Search for the cell housing the specified text and yield its [x, y] center coordinate. 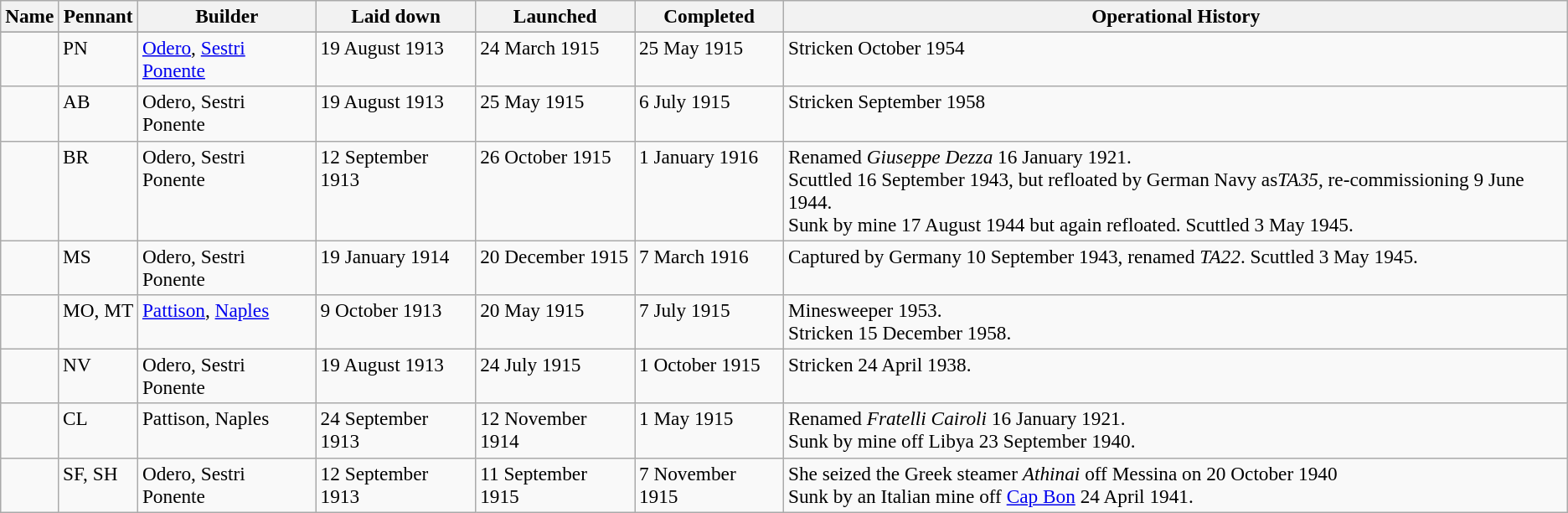
Minesweeper 1953.Stricken 15 December 1958. [1176, 322]
12 November 1914 [555, 431]
Stricken October 1954 [1176, 59]
Builder [228, 16]
24 March 1915 [555, 59]
24 July 1915 [555, 376]
AB [99, 114]
26 October 1915 [555, 191]
Renamed Fratelli Cairoli 16 January 1921. Sunk by mine off Libya 23 September 1940. [1176, 431]
7 November 1915 [709, 484]
1 October 1915 [709, 376]
1 January 1916 [709, 191]
CL [99, 431]
Launched [555, 16]
6 July 1915 [709, 114]
She seized the Greek steamer Athinai off Messina on 20 October 1940Sunk by an Italian mine off Cap Bon 24 April 1941. [1176, 484]
BR [99, 191]
Laid down [395, 16]
7 July 1915 [709, 322]
Pennant [99, 16]
20 December 1915 [555, 267]
Operational History [1176, 16]
9 October 1913 [395, 322]
SF, SH [99, 484]
20 May 1915 [555, 322]
Stricken September 1958 [1176, 114]
11 September 1915 [555, 484]
24 September 1913 [395, 431]
Name [30, 16]
7 March 1916 [709, 267]
1 May 1915 [709, 431]
Stricken 24 April 1938. [1176, 376]
PN [99, 59]
MO, MT [99, 322]
Captured by Germany 10 September 1943, renamed TA22. Scuttled 3 May 1945. [1176, 267]
MS [99, 267]
19 January 1914 [395, 267]
NV [99, 376]
Completed [709, 16]
